Return [X, Y] of the center of cell containing provided text 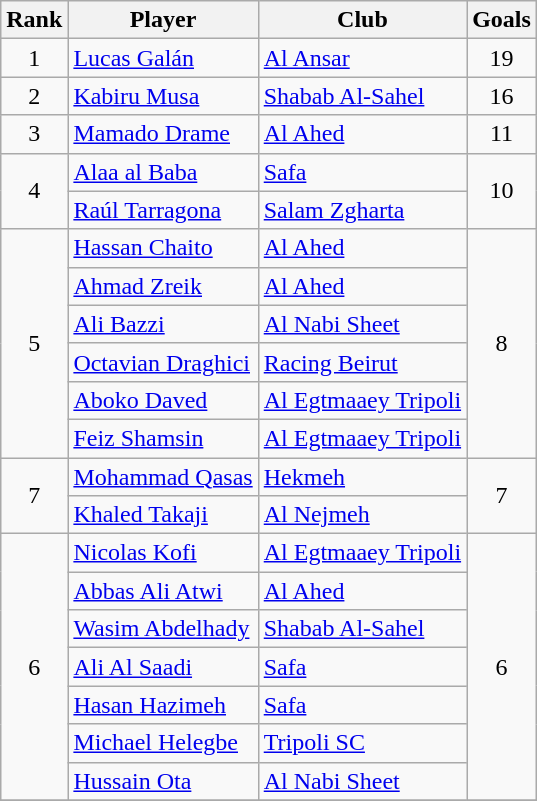
Salam Zgharta [362, 210]
1 [34, 58]
Hekmeh [362, 477]
Wasim Abdelhady [163, 629]
11 [502, 134]
Feiz Shamsin [163, 438]
4 [34, 191]
Mohammad Qasas [163, 477]
Abbas Ali Atwi [163, 591]
19 [502, 58]
2 [34, 96]
Ahmad Zreik [163, 286]
Rank [34, 20]
Nicolas Kofi [163, 553]
16 [502, 96]
Hassan Chaito [163, 248]
Al Ansar [362, 58]
Club [362, 20]
Al Nejmeh [362, 515]
Kabiru Musa [163, 96]
3 [34, 134]
5 [34, 343]
Tripoli SC [362, 743]
Aboko Daved [163, 400]
Khaled Takaji [163, 515]
Hasan Hazimeh [163, 705]
10 [502, 191]
Alaa al Baba [163, 172]
Mamado Drame [163, 134]
8 [502, 343]
Octavian Draghici [163, 362]
Raúl Tarragona [163, 210]
Goals [502, 20]
Ali Al Saadi [163, 667]
Ali Bazzi [163, 324]
Michael Helegbe [163, 743]
Player [163, 20]
Lucas Galán [163, 58]
Racing Beirut [362, 362]
Hussain Ota [163, 781]
